For the text-containing cell, return its midpoint in (x, y) coordinate format. 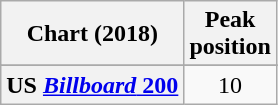
10 (230, 85)
Peakposition (230, 34)
US Billboard 200 (92, 85)
Chart (2018) (92, 34)
